Search for the cell housing the specified text and yield its [X, Y] center coordinate. 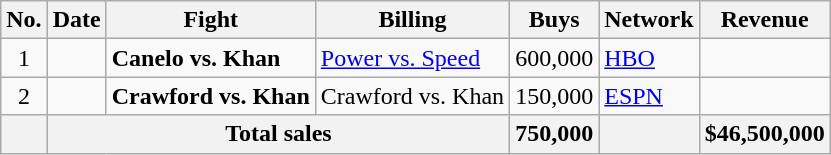
Network [649, 20]
HBO [649, 58]
1 [24, 58]
Power vs. Speed [412, 58]
Buys [554, 20]
$46,500,000 [764, 134]
600,000 [554, 58]
150,000 [554, 96]
Canelo vs. Khan [210, 58]
ESPN [649, 96]
Fight [210, 20]
2 [24, 96]
750,000 [554, 134]
Total sales [278, 134]
Date [76, 20]
Billing [412, 20]
No. [24, 20]
Revenue [764, 20]
